Find where the given text appears and provide that cell's center as [X, Y] coordinate. 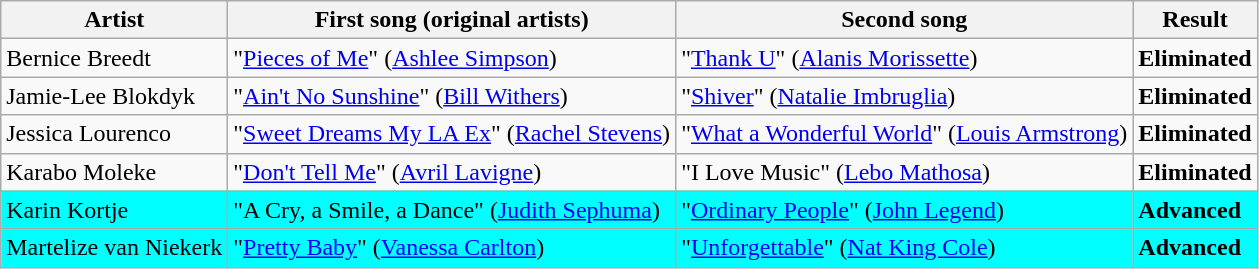
Karabo Moleke [114, 172]
Second song [904, 20]
Jamie-Lee Blokdyk [114, 96]
Result [1195, 20]
"Shiver" (Natalie Imbruglia) [904, 96]
"I Love Music" (Lebo Mathosa) [904, 172]
Artist [114, 20]
"Pretty Baby" (Vanessa Carlton) [452, 248]
"Thank U" (Alanis Morissette) [904, 58]
"What a Wonderful World" (Louis Armstrong) [904, 134]
"Don't Tell Me" (Avril Lavigne) [452, 172]
Bernice Breedt [114, 58]
"Ordinary People" (John Legend) [904, 210]
"Unforgettable" (Nat King Cole) [904, 248]
Karin Kortje [114, 210]
"Pieces of Me" (Ashlee Simpson) [452, 58]
"Sweet Dreams My LA Ex" (Rachel Stevens) [452, 134]
"Ain't No Sunshine" (Bill Withers) [452, 96]
Jessica Lourenco [114, 134]
Martelize van Niekerk [114, 248]
First song (original artists) [452, 20]
"A Cry, a Smile, a Dance" (Judith Sephuma) [452, 210]
